Find where the given text appears and provide that cell's center as (x, y) coordinate. 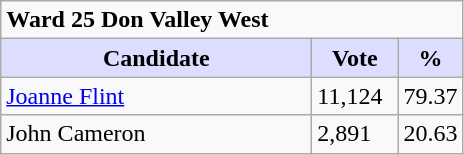
11,124 (355, 96)
Vote (355, 58)
79.37 (430, 96)
Ward 25 Don Valley West (232, 20)
2,891 (355, 134)
20.63 (430, 134)
Candidate (156, 58)
John Cameron (156, 134)
Joanne Flint (156, 96)
% (430, 58)
